From the cell containing the given text, extract its center point as (X, Y) coordinate. 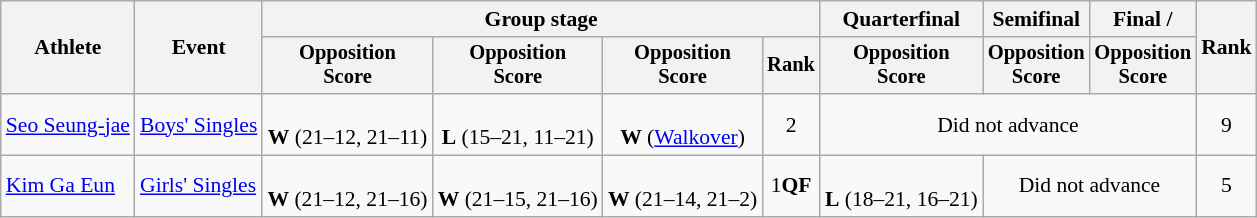
Kim Ga Eun (68, 186)
Final / (1142, 19)
1QF (791, 186)
Girls' Singles (198, 186)
2 (791, 124)
W (21–15, 21–16) (518, 186)
Group stage (540, 19)
9 (1226, 124)
Seo Seung-jae (68, 124)
Quarterfinal (902, 19)
Athlete (68, 48)
W (Walkover) (682, 124)
L (18–21, 16–21) (902, 186)
W (21–12, 21–11) (347, 124)
Semifinal (1036, 19)
W (21–14, 21–2) (682, 186)
Event (198, 48)
L (15–21, 11–21) (518, 124)
Boys' Singles (198, 124)
5 (1226, 186)
W (21–12, 21–16) (347, 186)
